Find where the given text appears and provide that cell's center as [X, Y] coordinate. 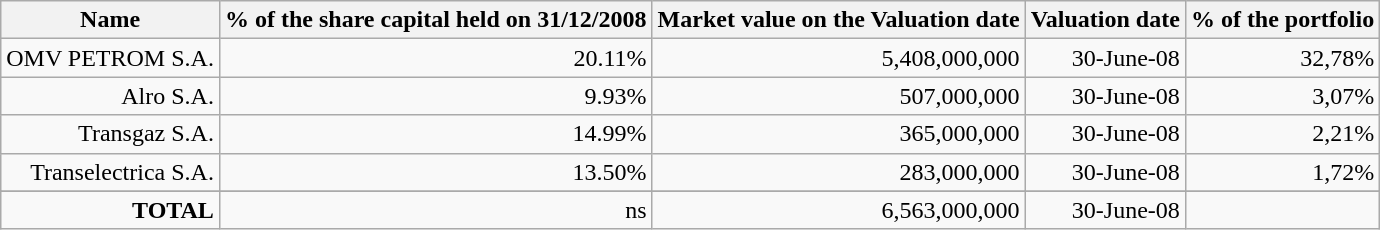
507,000,000 [838, 96]
365,000,000 [838, 134]
Market value on the Valuation date [838, 20]
2,21% [1282, 134]
13.50% [436, 172]
283,000,000 [838, 172]
20.11% [436, 58]
Alro S.A. [110, 96]
6,563,000,000 [838, 210]
32,78% [1282, 58]
Name [110, 20]
Valuation date [1105, 20]
TOTAL [110, 210]
OMV PETROM S.A. [110, 58]
1,72% [1282, 172]
14.99% [436, 134]
% of the share capital held on 31/12/2008 [436, 20]
Transgaz S.A. [110, 134]
5,408,000,000 [838, 58]
3,07% [1282, 96]
Transelectrica S.A. [110, 172]
ns [436, 210]
9.93% [436, 96]
% of the portfolio [1282, 20]
